Scan for the cell matching the given text and deliver its [x, y] coordinate at center. 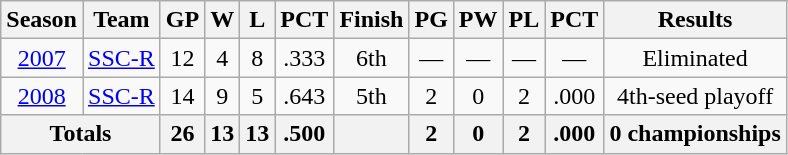
9 [222, 96]
5 [258, 96]
Team [121, 20]
26 [182, 134]
14 [182, 96]
W [222, 20]
Eliminated [695, 58]
6th [372, 58]
4 [222, 58]
4th-seed playoff [695, 96]
PG [431, 20]
.643 [304, 96]
0 championships [695, 134]
5th [372, 96]
Totals [81, 134]
.500 [304, 134]
Finish [372, 20]
.333 [304, 58]
Season [42, 20]
2008 [42, 96]
8 [258, 58]
12 [182, 58]
GP [182, 20]
PW [478, 20]
2007 [42, 58]
PL [524, 20]
Results [695, 20]
L [258, 20]
